Find where the given text appears and provide that cell's center as [X, Y] coordinate. 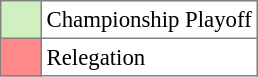
Championship Playoff [149, 20]
Relegation [149, 57]
